For the text-containing cell, return its midpoint in [X, Y] coordinate format. 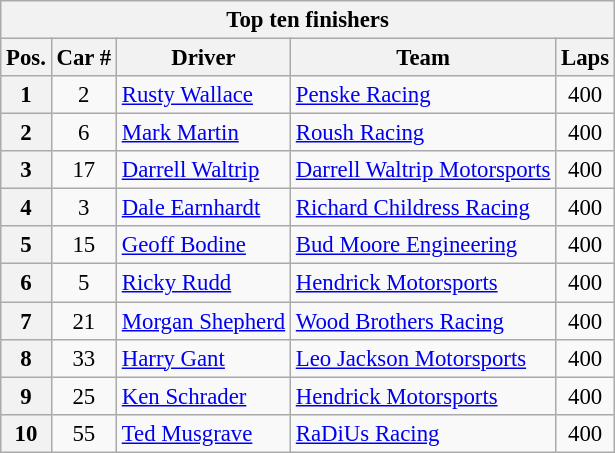
1 [26, 95]
25 [84, 396]
55 [84, 433]
Rusty Wallace [203, 95]
Top ten finishers [308, 20]
9 [26, 396]
17 [84, 170]
8 [26, 358]
Geoff Bodine [203, 245]
Ricky Rudd [203, 283]
10 [26, 433]
Dale Earnhardt [203, 208]
21 [84, 321]
Penske Racing [422, 95]
15 [84, 245]
Roush Racing [422, 133]
Morgan Shepherd [203, 321]
33 [84, 358]
RaDiUs Racing [422, 433]
4 [26, 208]
Mark Martin [203, 133]
Ted Musgrave [203, 433]
7 [26, 321]
Ken Schrader [203, 396]
Laps [586, 58]
Bud Moore Engineering [422, 245]
Leo Jackson Motorsports [422, 358]
Richard Childress Racing [422, 208]
Wood Brothers Racing [422, 321]
Team [422, 58]
Darrell Waltrip [203, 170]
Car # [84, 58]
Driver [203, 58]
Darrell Waltrip Motorsports [422, 170]
Pos. [26, 58]
Harry Gant [203, 358]
